Output the (x, y) coordinate of the center of the cell containing the given text.  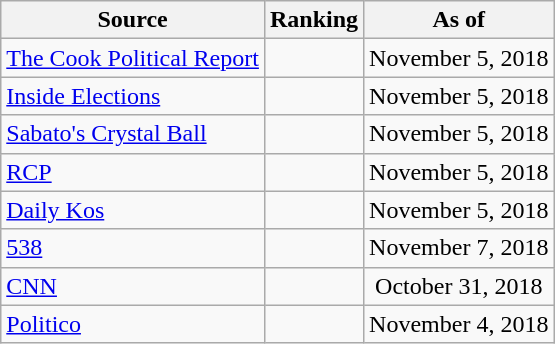
Sabato's Crystal Ball (133, 134)
November 7, 2018 (459, 248)
Source (133, 20)
The Cook Political Report (133, 58)
October 31, 2018 (459, 286)
CNN (133, 286)
Ranking (314, 20)
November 4, 2018 (459, 324)
Inside Elections (133, 96)
Daily Kos (133, 210)
Politico (133, 324)
RCP (133, 172)
As of (459, 20)
538 (133, 248)
